Capture the cell that displays the provided text and extract its (x, y) central coordinate. 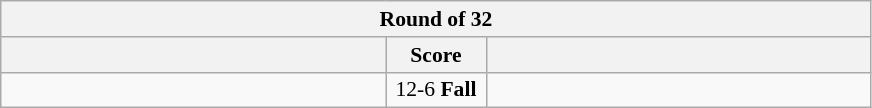
Score (436, 55)
Round of 32 (436, 19)
12-6 Fall (436, 90)
